For the text-containing cell, return its midpoint in (X, Y) coordinate format. 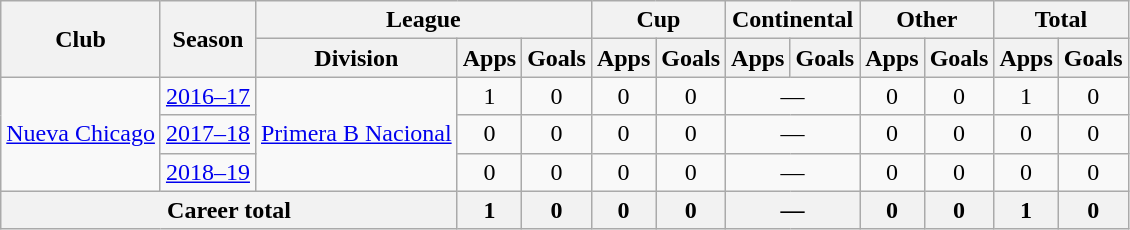
Other (927, 20)
Nueva Chicago (81, 134)
Club (81, 39)
Total (1061, 20)
Career total (229, 210)
2017–18 (208, 134)
Cup (658, 20)
2016–17 (208, 96)
Continental (793, 20)
League (423, 20)
2018–19 (208, 172)
Season (208, 39)
Primera B Nacional (356, 134)
Division (356, 58)
